Extract the [x, y] coordinate from the center of the cell holding the provided text.  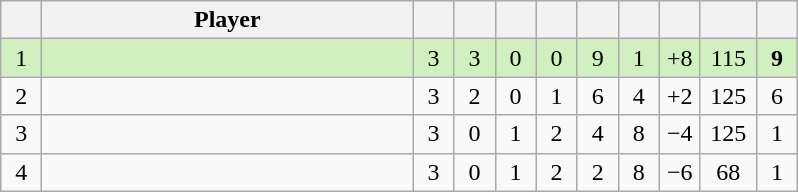
Player [228, 20]
−6 [680, 172]
68 [728, 172]
−4 [680, 134]
115 [728, 58]
+2 [680, 96]
+8 [680, 58]
